For the text-containing cell, return its midpoint in (x, y) coordinate format. 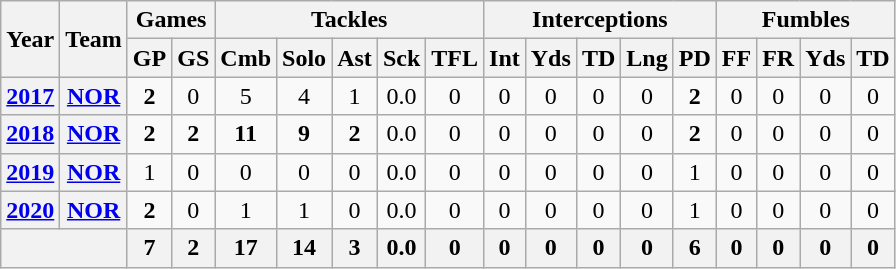
TFL (455, 58)
Year (30, 39)
Tackles (350, 20)
2020 (30, 210)
3 (355, 248)
5 (246, 96)
14 (304, 248)
Team (94, 39)
Sck (401, 58)
11 (246, 134)
GP (149, 58)
Games (170, 20)
Ast (355, 58)
FR (778, 58)
GS (194, 58)
4 (304, 96)
Interceptions (600, 20)
Solo (304, 58)
2018 (30, 134)
FF (736, 58)
Lng (647, 58)
9 (304, 134)
Fumbles (806, 20)
7 (149, 248)
PD (694, 58)
6 (694, 248)
2017 (30, 96)
Cmb (246, 58)
2019 (30, 172)
Int (505, 58)
17 (246, 248)
